Locate the cell with the specified text and output its (X, Y) center coordinate. 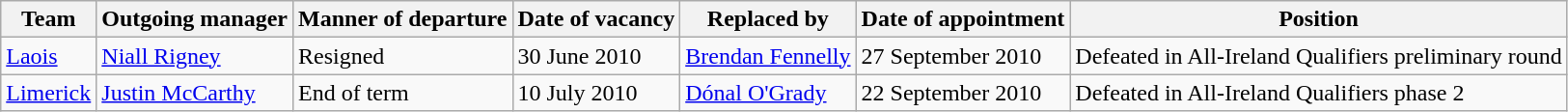
Brendan Fennelly (768, 56)
Outgoing manager (195, 19)
Defeated in All-Ireland Qualifiers phase 2 (1319, 93)
Justin McCarthy (195, 93)
Replaced by (768, 19)
Team (48, 19)
Niall Rigney (195, 56)
Date of appointment (963, 19)
Limerick (48, 93)
27 September 2010 (963, 56)
Manner of departure (403, 19)
Position (1319, 19)
30 June 2010 (596, 56)
Dónal O'Grady (768, 93)
Defeated in All-Ireland Qualifiers preliminary round (1319, 56)
22 September 2010 (963, 93)
10 July 2010 (596, 93)
End of term (403, 93)
Laois (48, 56)
Date of vacancy (596, 19)
Resigned (403, 56)
